Identify which cell holds the provided text, then report its (x, y) central coordinate. 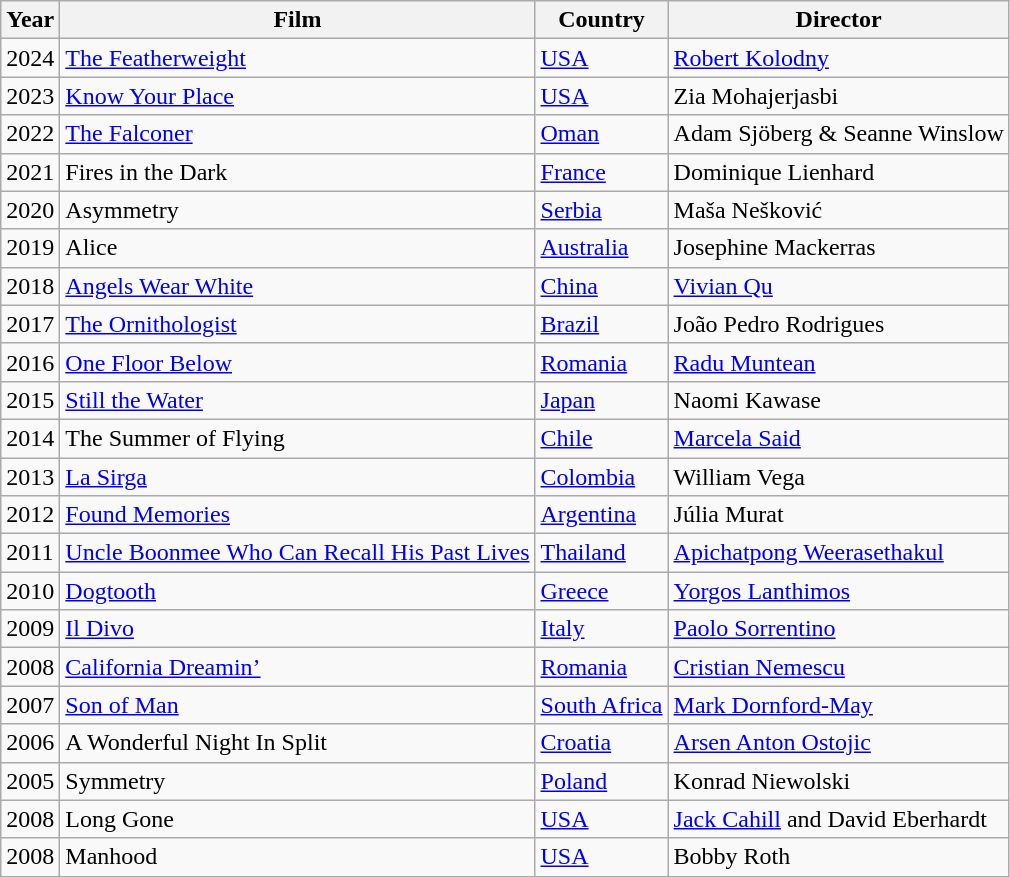
Uncle Boonmee Who Can Recall His Past Lives (298, 553)
Asymmetry (298, 210)
Mark Dornford-May (838, 705)
Serbia (602, 210)
Yorgos Lanthimos (838, 591)
2014 (30, 438)
2009 (30, 629)
Long Gone (298, 819)
Know Your Place (298, 96)
The Falconer (298, 134)
Cristian Nemescu (838, 667)
South Africa (602, 705)
The Ornithologist (298, 324)
Apichatpong Weerasethakul (838, 553)
2005 (30, 781)
Alice (298, 248)
Vivian Qu (838, 286)
Fires in the Dark (298, 172)
La Sirga (298, 477)
Colombia (602, 477)
Poland (602, 781)
Australia (602, 248)
Arsen Anton Ostojic (838, 743)
France (602, 172)
2010 (30, 591)
Zia Mohajerjasbi (838, 96)
Brazil (602, 324)
One Floor Below (298, 362)
2012 (30, 515)
2015 (30, 400)
Angels Wear White (298, 286)
Croatia (602, 743)
A Wonderful Night In Split (298, 743)
Maša Nešković (838, 210)
William Vega (838, 477)
2018 (30, 286)
2007 (30, 705)
Robert Kolodny (838, 58)
2020 (30, 210)
Still the Water (298, 400)
2016 (30, 362)
Chile (602, 438)
Bobby Roth (838, 857)
Dominique Lienhard (838, 172)
Konrad Niewolski (838, 781)
Argentina (602, 515)
Il Divo (298, 629)
Paolo Sorrentino (838, 629)
Son of Man (298, 705)
2019 (30, 248)
João Pedro Rodrigues (838, 324)
2013 (30, 477)
The Summer of Flying (298, 438)
Greece (602, 591)
2023 (30, 96)
Country (602, 20)
Film (298, 20)
Symmetry (298, 781)
Found Memories (298, 515)
Year (30, 20)
2024 (30, 58)
Radu Muntean (838, 362)
Japan (602, 400)
2011 (30, 553)
The Featherweight (298, 58)
Naomi Kawase (838, 400)
China (602, 286)
Jack Cahill and David Eberhardt (838, 819)
Oman (602, 134)
Thailand (602, 553)
California Dreamin’ (298, 667)
Marcela Said (838, 438)
Josephine Mackerras (838, 248)
Júlia Murat (838, 515)
2006 (30, 743)
Italy (602, 629)
2017 (30, 324)
2022 (30, 134)
Dogtooth (298, 591)
Director (838, 20)
Adam Sjöberg & Seanne Winslow (838, 134)
2021 (30, 172)
Manhood (298, 857)
